Return (x, y) of the center of cell containing provided text 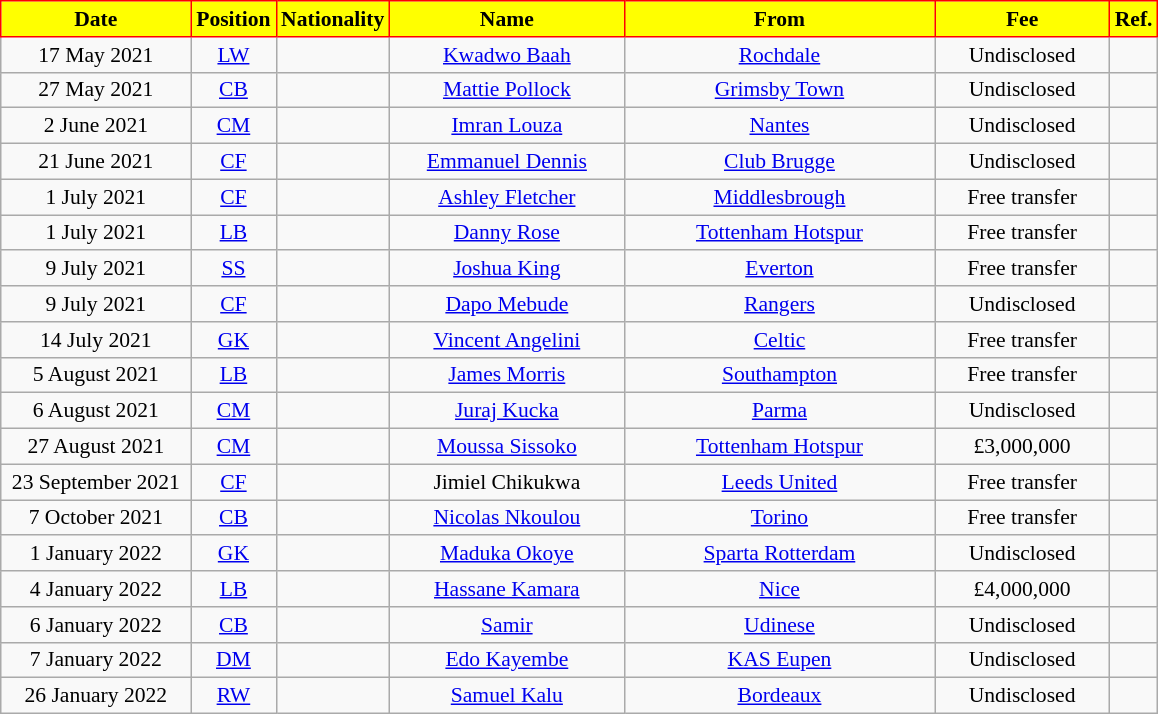
Samir (506, 625)
£3,000,000 (1022, 447)
DM (234, 660)
1 January 2022 (96, 554)
Rangers (779, 304)
Dapo Mebude (506, 304)
21 June 2021 (96, 162)
Parma (779, 411)
Grimsby Town (779, 90)
14 July 2021 (96, 340)
23 September 2021 (96, 482)
Date (96, 19)
SS (234, 269)
Bordeaux (779, 696)
Hassane Kamara (506, 589)
7 January 2022 (96, 660)
Name (506, 19)
Mattie Pollock (506, 90)
RW (234, 696)
Maduka Okoye (506, 554)
Samuel Kalu (506, 696)
6 January 2022 (96, 625)
26 January 2022 (96, 696)
5 August 2021 (96, 375)
Ashley Fletcher (506, 197)
Sparta Rotterdam (779, 554)
4 January 2022 (96, 589)
Vincent Angelini (506, 340)
Leeds United (779, 482)
2 June 2021 (96, 126)
Emmanuel Dennis (506, 162)
Celtic (779, 340)
Position (234, 19)
Imran Louza (506, 126)
Nicolas Nkoulou (506, 518)
LW (234, 55)
Edo Kayembe (506, 660)
27 May 2021 (96, 90)
Rochdale (779, 55)
Everton (779, 269)
27 August 2021 (96, 447)
7 October 2021 (96, 518)
Fee (1022, 19)
KAS Eupen (779, 660)
James Morris (506, 375)
£4,000,000 (1022, 589)
Southampton (779, 375)
Nice (779, 589)
Danny Rose (506, 233)
Middlesbrough (779, 197)
17 May 2021 (96, 55)
Jimiel Chikukwa (506, 482)
Joshua King (506, 269)
Nationality (332, 19)
Udinese (779, 625)
From (779, 19)
Torino (779, 518)
6 August 2021 (96, 411)
Ref. (1134, 19)
Club Brugge (779, 162)
Nantes (779, 126)
Moussa Sissoko (506, 447)
Kwadwo Baah (506, 55)
Juraj Kucka (506, 411)
